Provide the [X, Y] coordinate of the cell's center where the given text is located.  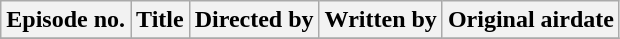
Episode no. [66, 20]
Written by [380, 20]
Original airdate [530, 20]
Directed by [254, 20]
Title [160, 20]
